Scan for the cell matching the given text and deliver its [x, y] coordinate at center. 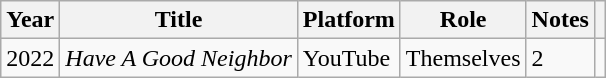
2022 [30, 58]
Year [30, 20]
2 [560, 58]
Role [463, 20]
Themselves [463, 58]
YouTube [348, 58]
Platform [348, 20]
Have A Good Neighbor [178, 58]
Notes [560, 20]
Title [178, 20]
